Extract the [x, y] coordinate from the center of the cell holding the provided text.  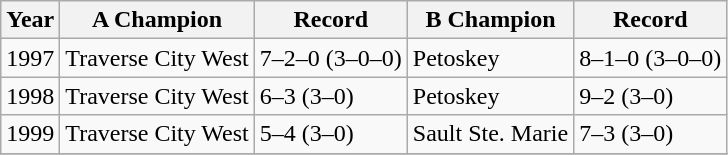
Year [30, 20]
B Champion [490, 20]
1998 [30, 96]
9–2 (3–0) [650, 96]
7–2–0 (3–0–0) [330, 58]
5–4 (3–0) [330, 134]
A Champion [157, 20]
Sault Ste. Marie [490, 134]
1999 [30, 134]
8–1–0 (3–0–0) [650, 58]
6–3 (3–0) [330, 96]
7–3 (3–0) [650, 134]
1997 [30, 58]
